Find where the given text appears and provide that cell's center as [X, Y] coordinate. 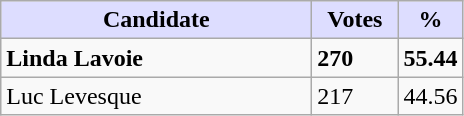
55.44 [430, 58]
Luc Levesque [156, 96]
Linda Lavoie [156, 58]
Votes [355, 20]
44.56 [430, 96]
217 [355, 96]
270 [355, 58]
Candidate [156, 20]
% [430, 20]
